Detect which cell encompasses the target text, then output its [x, y] center coordinate. 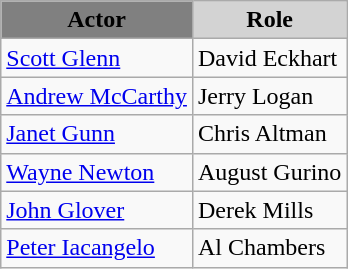
Jerry Logan [269, 96]
Scott Glenn [97, 58]
Chris Altman [269, 134]
Actor [97, 20]
Janet Gunn [97, 134]
August Gurino [269, 172]
Wayne Newton [97, 172]
David Eckhart [269, 58]
Role [269, 20]
Andrew McCarthy [97, 96]
John Glover [97, 210]
Peter Iacangelo [97, 248]
Al Chambers [269, 248]
Derek Mills [269, 210]
